For the text-containing cell, return its midpoint in (X, Y) coordinate format. 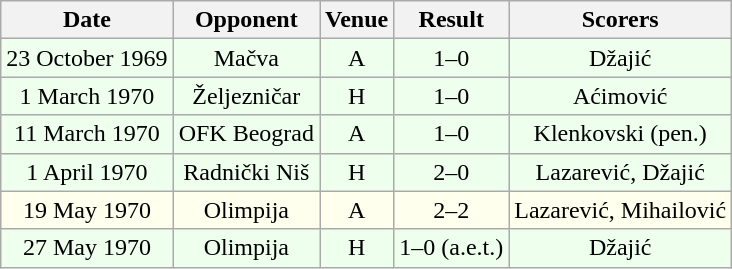
1–0 (a.e.t.) (452, 248)
Aćimović (620, 96)
OFK Beograd (246, 134)
19 May 1970 (87, 210)
Radnički Niš (246, 172)
Klenkovski (pen.) (620, 134)
Lazarević, Mihailović (620, 210)
1 March 1970 (87, 96)
Venue (357, 20)
1 April 1970 (87, 172)
23 October 1969 (87, 58)
Željezničar (246, 96)
Result (452, 20)
Mačva (246, 58)
27 May 1970 (87, 248)
2–0 (452, 172)
Lazarević, Džajić (620, 172)
2–2 (452, 210)
Opponent (246, 20)
Scorers (620, 20)
11 March 1970 (87, 134)
Date (87, 20)
